Determine the (X, Y) coordinate at the center of the cell enclosing the given text.  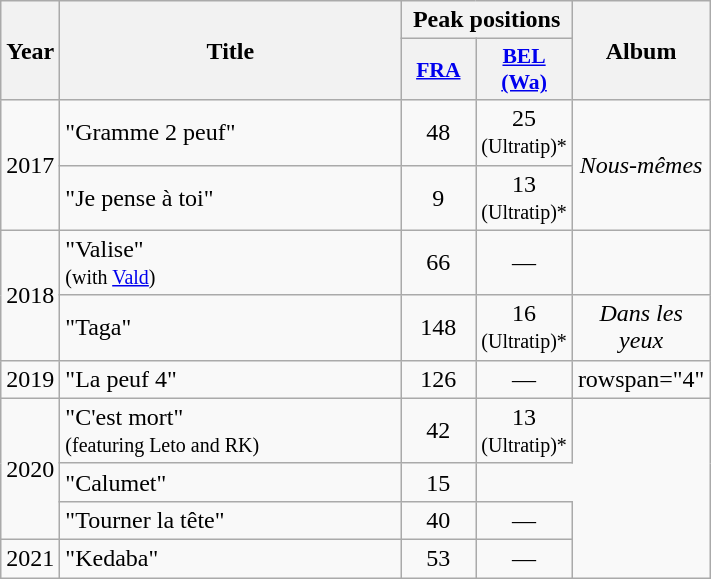
2019 (30, 379)
Album (641, 50)
48 (438, 132)
"Valise"(with Vald) (230, 262)
53 (438, 558)
2021 (30, 558)
40 (438, 520)
Dans les yeux (641, 328)
16(Ultratip)* (524, 328)
2018 (30, 295)
126 (438, 379)
15 (438, 482)
"Tourner la tête" (230, 520)
42 (438, 430)
25(Ultratip)* (524, 132)
"La peuf 4" (230, 379)
Peak positions (486, 20)
2017 (30, 165)
2020 (30, 468)
66 (438, 262)
"Kedaba" (230, 558)
"C'est mort"(featuring Leto and RK) (230, 430)
FRA (438, 70)
Nous-mêmes (641, 165)
"Gramme 2 peuf" (230, 132)
rowspan="4" (641, 379)
"Calumet" (230, 482)
9 (438, 198)
Title (230, 50)
BEL(Wa) (524, 70)
"Taga" (230, 328)
148 (438, 328)
Year (30, 50)
"Je pense à toi" (230, 198)
